Output the [X, Y] coordinate of the center of the cell containing the given text.  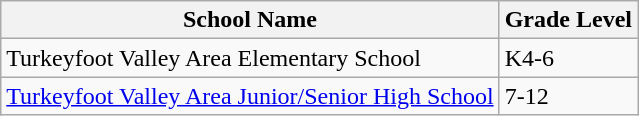
School Name [250, 20]
Grade Level [568, 20]
K4-6 [568, 58]
Turkeyfoot Valley Area Junior/Senior High School [250, 96]
7-12 [568, 96]
Turkeyfoot Valley Area Elementary School [250, 58]
